Find where the given text appears and provide that cell's center as (x, y) coordinate. 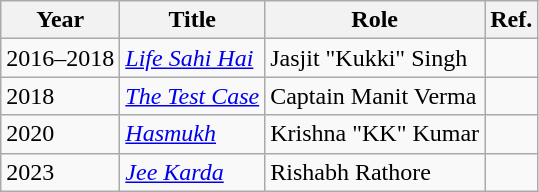
2016–2018 (60, 58)
Title (192, 20)
2020 (60, 134)
Life Sahi Hai (192, 58)
Captain Manit Verma (375, 96)
2023 (60, 172)
Year (60, 20)
Hasmukh (192, 134)
Jasjit "Kukki" Singh (375, 58)
Role (375, 20)
Ref. (512, 20)
Krishna "KK" Kumar (375, 134)
Jee Karda (192, 172)
2018 (60, 96)
The Test Case (192, 96)
Rishabh Rathore (375, 172)
